Return the [X, Y] coordinate for the center point of the cell that contains the specified text.  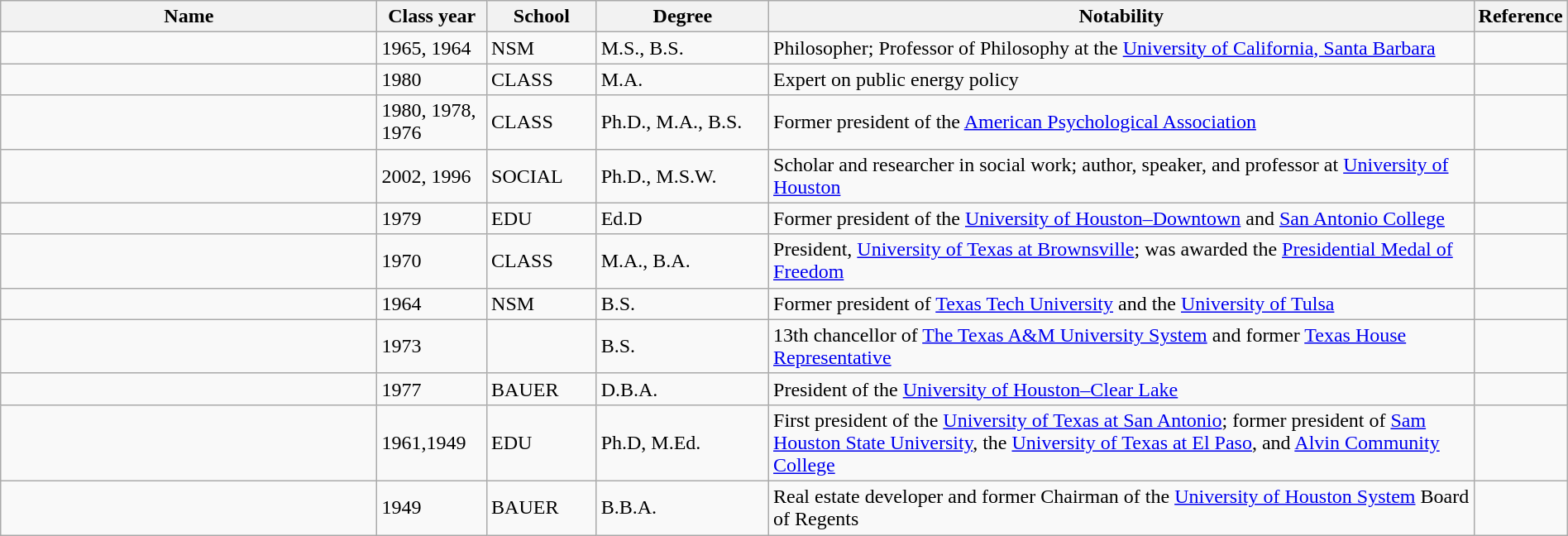
Ed.D [682, 218]
Ph.D., M.S.W. [682, 175]
1980 [432, 79]
1977 [432, 389]
1979 [432, 218]
Former president of the University of Houston–Downtown and San Antonio College [1121, 218]
1970 [432, 261]
1961,1949 [432, 443]
M.A., B.A. [682, 261]
1965, 1964 [432, 48]
1949 [432, 508]
Name [189, 17]
M.S., B.S. [682, 48]
Scholar and researcher in social work; author, speaker, and professor at University of Houston [1121, 175]
M.A. [682, 79]
13th chancellor of The Texas A&M University System and former Texas House Representative [1121, 346]
1964 [432, 304]
President of the University of Houston–Clear Lake [1121, 389]
1980, 1978, 1976 [432, 122]
Reference [1520, 17]
1973 [432, 346]
President, University of Texas at Brownsville; was awarded the Presidential Medal of Freedom [1121, 261]
Ph.D., M.A., B.S. [682, 122]
B.B.A. [682, 508]
Notability [1121, 17]
Former president of the American Psychological Association [1121, 122]
Class year [432, 17]
School [543, 17]
D.B.A. [682, 389]
Ph.D, M.Ed. [682, 443]
2002, 1996 [432, 175]
SOCIAL [543, 175]
Degree [682, 17]
Real estate developer and former Chairman of the University of Houston System Board of Regents [1121, 508]
Expert on public energy policy [1121, 79]
Former president of Texas Tech University and the University of Tulsa [1121, 304]
Philosopher; Professor of Philosophy at the University of California, Santa Barbara [1121, 48]
